Output the [X, Y] coordinate of the center of the cell containing the given text.  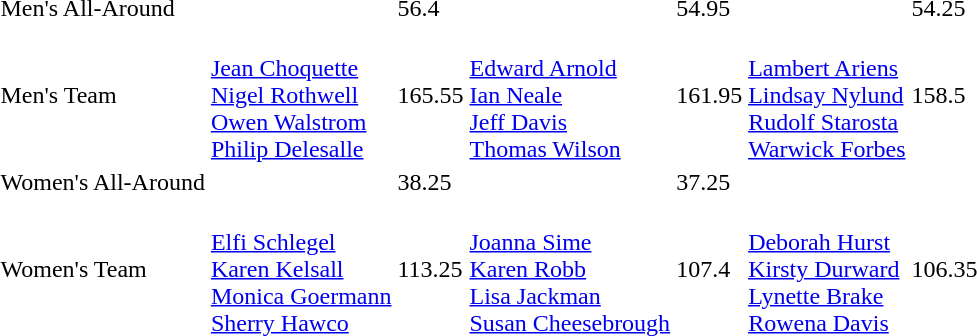
37.25 [710, 182]
161.95 [710, 95]
Lambert AriensLindsay NylundRudolf StarostaWarwick Forbes [827, 95]
Edward ArnoldIan NealeJeff DavisThomas Wilson [570, 95]
165.55 [430, 95]
Jean ChoquetteNigel RothwellOwen WalstromPhilip Delesalle [301, 95]
38.25 [430, 182]
